Pinpoint the cell where the given text exists, returning its (X, Y) midpoint coordinate. 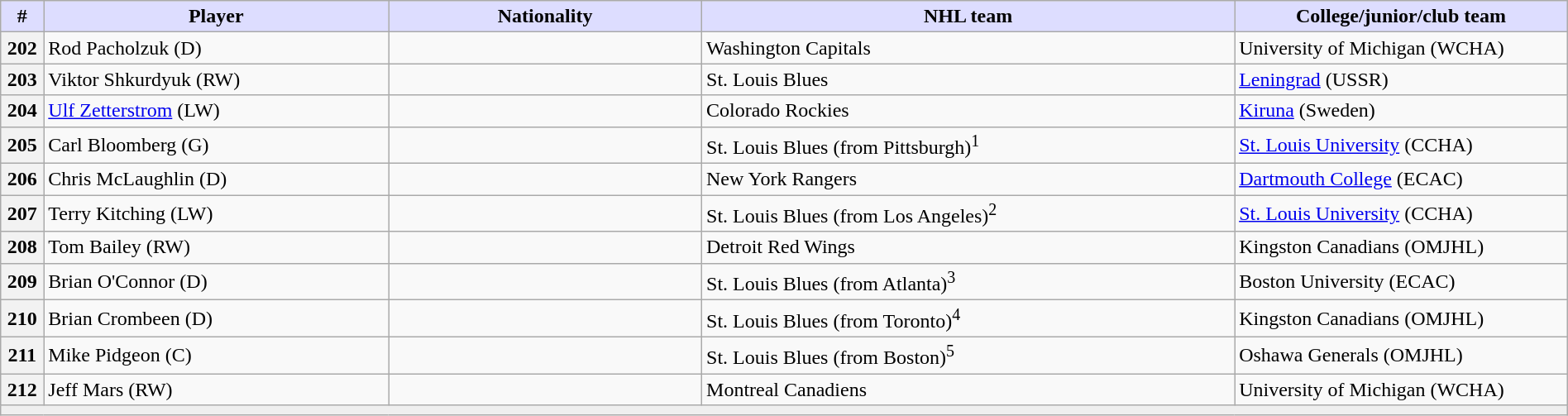
Jeff Mars (RW) (217, 390)
College/junior/club team (1401, 17)
St. Louis Blues (from Atlanta)3 (968, 281)
203 (22, 79)
210 (22, 319)
Kiruna (Sweden) (1401, 111)
212 (22, 390)
Brian O'Connor (D) (217, 281)
Rod Pacholzuk (D) (217, 48)
Oshawa Generals (OMJHL) (1401, 356)
Viktor Shkurdyuk (RW) (217, 79)
Brian Crombeen (D) (217, 319)
NHL team (968, 17)
207 (22, 213)
209 (22, 281)
New York Rangers (968, 179)
Detroit Red Wings (968, 247)
St. Louis Blues (from Los Angeles)2 (968, 213)
Ulf Zetterstrom (LW) (217, 111)
Washington Capitals (968, 48)
Carl Bloomberg (G) (217, 146)
Terry Kitching (LW) (217, 213)
Colorado Rockies (968, 111)
206 (22, 179)
Player (217, 17)
# (22, 17)
St. Louis Blues (from Toronto)4 (968, 319)
202 (22, 48)
St. Louis Blues (from Pittsburgh)1 (968, 146)
Tom Bailey (RW) (217, 247)
204 (22, 111)
Mike Pidgeon (C) (217, 356)
Chris McLaughlin (D) (217, 179)
Montreal Canadiens (968, 390)
Nationality (546, 17)
208 (22, 247)
Boston University (ECAC) (1401, 281)
205 (22, 146)
211 (22, 356)
St. Louis Blues (from Boston)5 (968, 356)
St. Louis Blues (968, 79)
Leningrad (USSR) (1401, 79)
Dartmouth College (ECAC) (1401, 179)
